Return the (X, Y) coordinate for the center point of the cell that contains the specified text.  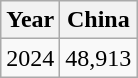
Year (30, 20)
48,913 (98, 58)
2024 (30, 58)
China (98, 20)
